Detect which cell encompasses the target text, then output its (X, Y) center coordinate. 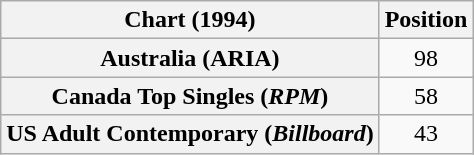
Chart (1994) (190, 20)
Australia (ARIA) (190, 58)
98 (426, 58)
Canada Top Singles (RPM) (190, 96)
58 (426, 96)
US Adult Contemporary (Billboard) (190, 134)
Position (426, 20)
43 (426, 134)
